Pinpoint the cell where the given text exists, returning its [X, Y] midpoint coordinate. 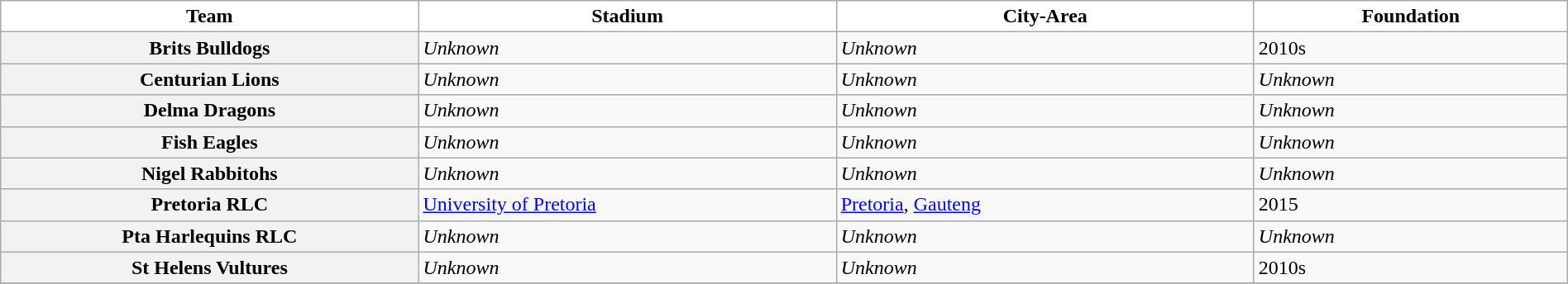
St Helens Vultures [210, 267]
Pta Harlequins RLC [210, 236]
Nigel Rabbitohs [210, 173]
Delma Dragons [210, 111]
Fish Eagles [210, 142]
Brits Bulldogs [210, 48]
Stadium [627, 17]
Foundation [1411, 17]
Pretoria RLC [210, 205]
University of Pretoria [627, 205]
Pretoria, Gauteng [1045, 205]
2015 [1411, 205]
Team [210, 17]
Centurian Lions [210, 79]
City-Area [1045, 17]
